Scan for the cell matching the given text and deliver its [x, y] coordinate at center. 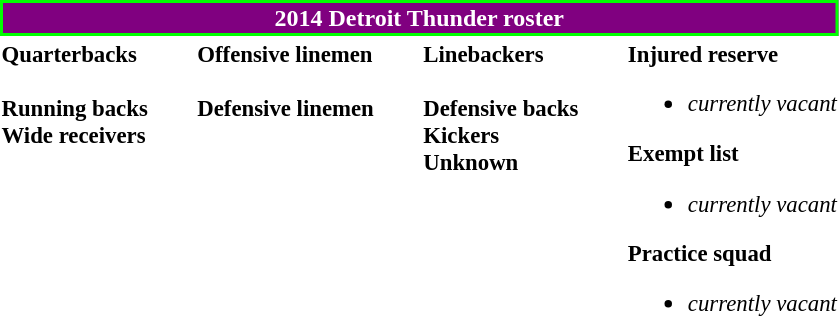
2014 Detroit Thunder roster [419, 18]
